Locate the cell with the specified text and output its [x, y] center coordinate. 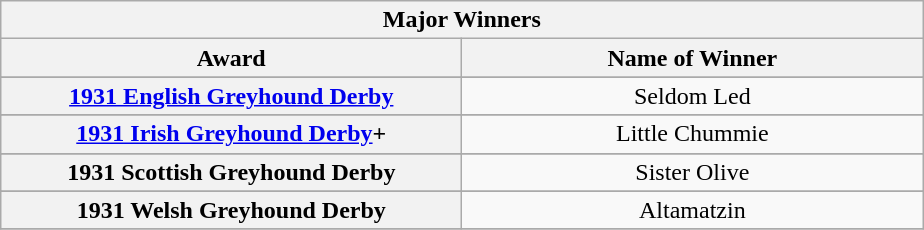
1931 English Greyhound Derby [232, 96]
Altamatzin [692, 210]
Little Chummie [692, 134]
1931 Welsh Greyhound Derby [232, 210]
Major Winners [462, 20]
Sister Olive [692, 172]
Award [232, 58]
1931 Irish Greyhound Derby+ [232, 134]
Name of Winner [692, 58]
1931 Scottish Greyhound Derby [232, 172]
Seldom Led [692, 96]
